Search for the cell housing the specified text and yield its [X, Y] center coordinate. 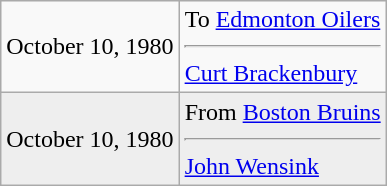
To Edmonton OilersCurt Brackenbury [282, 47]
From Boston BruinsJohn Wensink [282, 139]
